Return the [x, y] coordinate for the center point of the cell that contains the specified text.  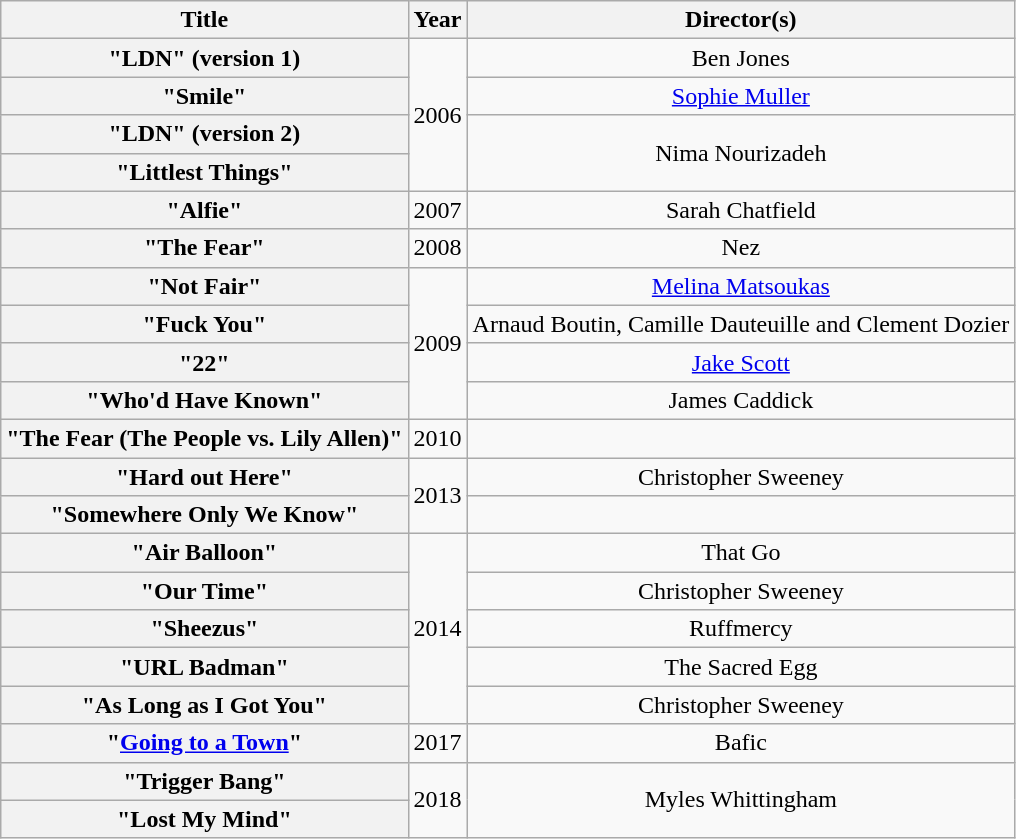
"Lost My Mind" [204, 819]
"Smile" [204, 96]
Nima Nourizadeh [741, 153]
The Sacred Egg [741, 667]
Melina Matsoukas [741, 286]
Arnaud Boutin, Camille Dauteuille and Clement Dozier [741, 324]
"The Fear" [204, 248]
Ruffmercy [741, 629]
"Not Fair" [204, 286]
2013 [438, 496]
"URL Badman" [204, 667]
Title [204, 20]
"Littlest Things" [204, 172]
James Caddick [741, 400]
"Trigger Bang" [204, 781]
"Sheezus" [204, 629]
Ben Jones [741, 58]
Nez [741, 248]
"LDN" (version 1) [204, 58]
2017 [438, 743]
"Alfie" [204, 210]
"Hard out Here" [204, 477]
Bafic [741, 743]
"The Fear (The People vs. Lily Allen)" [204, 438]
"Who'd Have Known" [204, 400]
2006 [438, 115]
"Going to a Town" [204, 743]
"As Long as I Got You" [204, 705]
2007 [438, 210]
That Go [741, 553]
Sophie Muller [741, 96]
2018 [438, 800]
2010 [438, 438]
"Somewhere Only We Know" [204, 515]
"22" [204, 362]
Sarah Chatfield [741, 210]
2014 [438, 629]
Jake Scott [741, 362]
Myles Whittingham [741, 800]
"Fuck You" [204, 324]
"Air Balloon" [204, 553]
2008 [438, 248]
2009 [438, 343]
"Our Time" [204, 591]
Year [438, 20]
Director(s) [741, 20]
"LDN" (version 2) [204, 134]
